Output the (X, Y) coordinate of the center of the cell containing the given text.  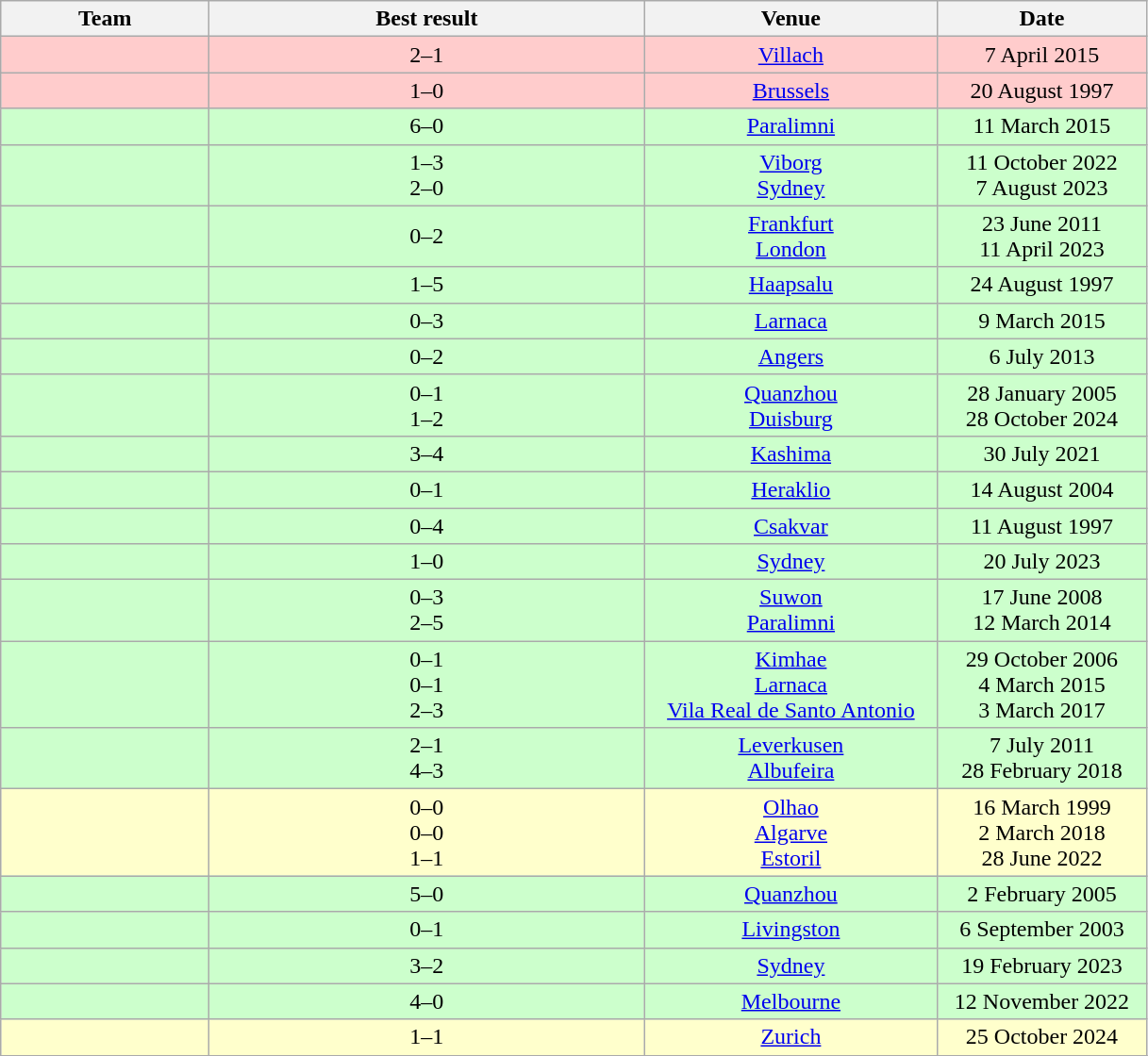
5–0 (426, 894)
Date (1041, 19)
30 July 2021 (1041, 454)
Csakvar (790, 525)
9 March 2015 (1041, 321)
Viborg Sydney (790, 175)
11 October 2022 7 August 2023 (1041, 175)
28 January 2005 28 October 2024 (1041, 405)
0–3 (426, 321)
Leverkusen Albufeira (790, 758)
Frankfurt London (790, 236)
2–1 (426, 55)
25 October 2024 (1041, 1037)
Melbourne (790, 1001)
Quanzhou (790, 894)
2–1 4–3 (426, 758)
7 April 2015 (1041, 55)
Venue (790, 19)
6 September 2003 (1041, 930)
14 August 2004 (1041, 489)
1–1 (426, 1037)
Heraklio (790, 489)
16 March 1999 2 March 2018 28 June 2022 (1041, 833)
1–3 2–0 (426, 175)
Best result (426, 19)
20 July 2023 (1041, 562)
11 August 1997 (1041, 525)
Livingston (790, 930)
Brussels (790, 91)
Suwon Paralimni (790, 611)
Zurich (790, 1037)
20 August 1997 (1041, 91)
Kimhae Larnaca Vila Real de Santo Antonio (790, 685)
24 August 1997 (1041, 285)
0–1 0–1 2–3 (426, 685)
Kashima (790, 454)
Haapsalu (790, 285)
17 June 2008 12 March 2014 (1041, 611)
3–2 (426, 965)
23 June 2011 11 April 2023 (1041, 236)
Team (106, 19)
3–4 (426, 454)
0–3 2–5 (426, 611)
4–0 (426, 1001)
6 July 2013 (1041, 356)
0–0 0–0 1–1 (426, 833)
Villach (790, 55)
12 November 2022 (1041, 1001)
Olhao Algarve Estoril (790, 833)
29 October 2006 4 March 2015 3 March 2017 (1041, 685)
2 February 2005 (1041, 894)
6–0 (426, 126)
Paralimni (790, 126)
11 March 2015 (1041, 126)
7 July 2011 28 February 2018 (1041, 758)
Angers (790, 356)
0–4 (426, 525)
1–5 (426, 285)
19 February 2023 (1041, 965)
Larnaca (790, 321)
Quanzhou Duisburg (790, 405)
0–1 1–2 (426, 405)
